Output the (x, y) coordinate of the center of the cell containing the given text.  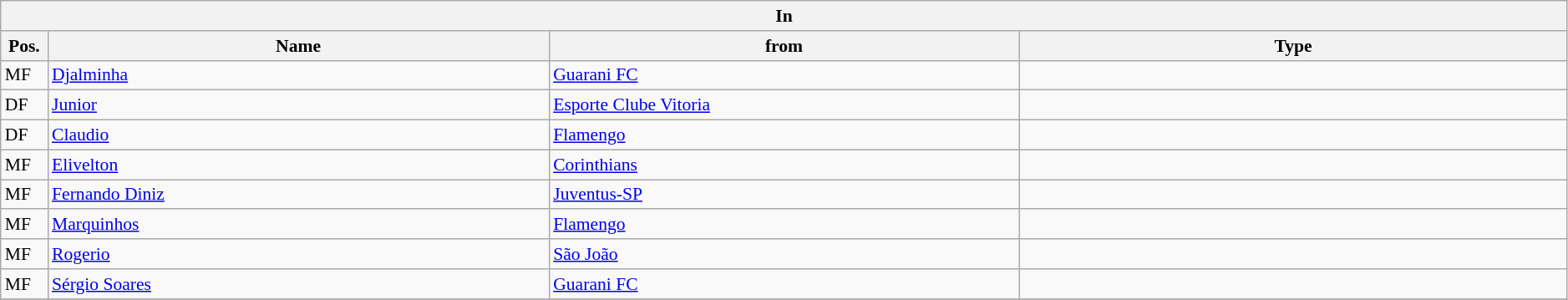
Name (298, 46)
Djalminha (298, 75)
Claudio (298, 135)
Junior (298, 105)
São João (784, 254)
Type (1293, 46)
Rogerio (298, 254)
from (784, 46)
Marquinhos (298, 225)
Corinthians (784, 165)
Juventus-SP (784, 195)
In (784, 16)
Esporte Clube Vitoria (784, 105)
Sérgio Soares (298, 284)
Elivelton (298, 165)
Pos. (24, 46)
Fernando Diniz (298, 195)
